Identify which cell holds the provided text, then report its (x, y) central coordinate. 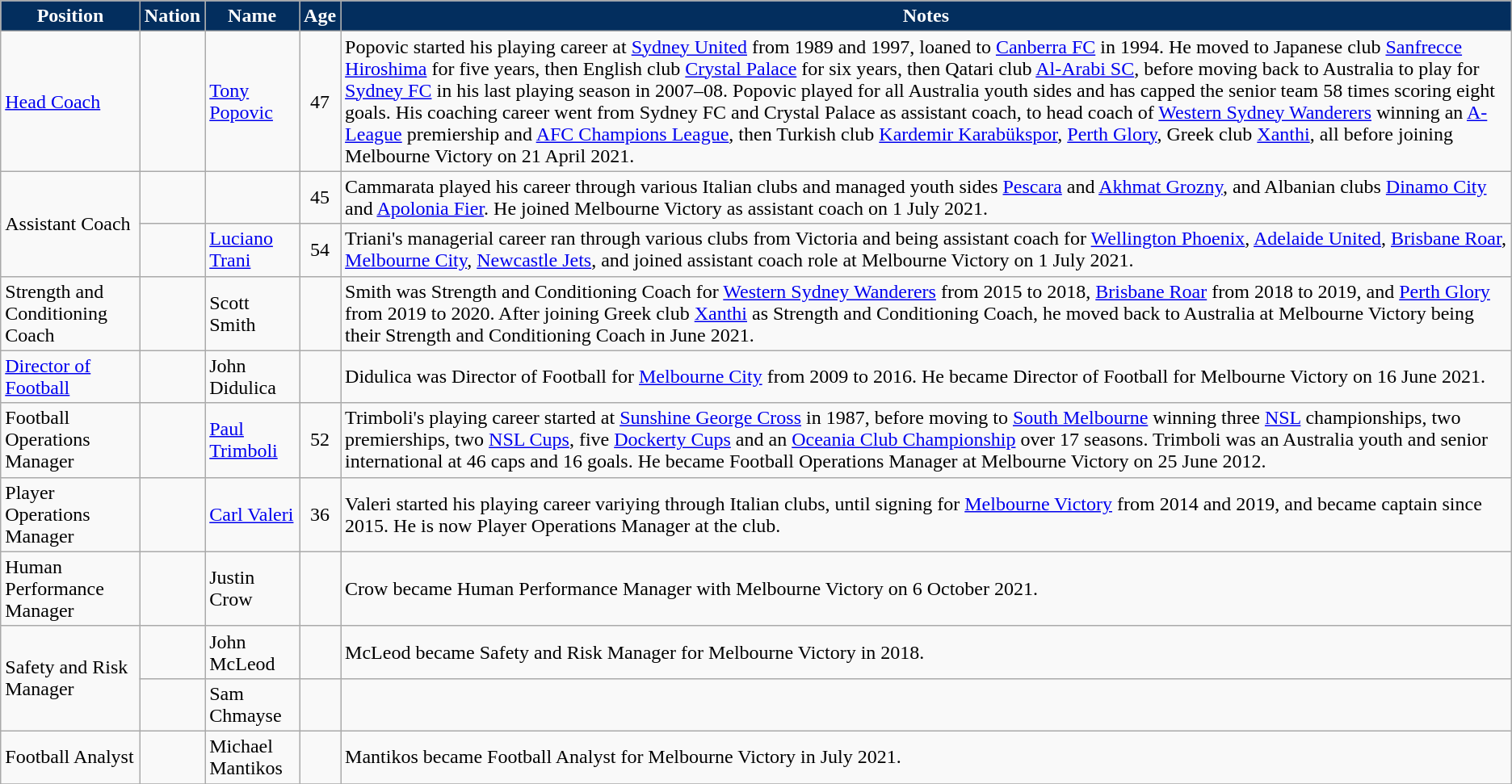
Safety and Risk Manager (71, 678)
Crow became Human Performance Manager with Melbourne Victory on 6 October 2021. (926, 589)
Michael Mantikos (252, 757)
John Didulica (252, 376)
Paul Trimboli (252, 440)
Football Operations Manager (71, 440)
Mantikos became Football Analyst for Melbourne Victory in July 2021. (926, 757)
Strength and Conditioning Coach (71, 313)
Director of Football (71, 376)
John McLeod (252, 652)
47 (320, 102)
Carl Valeri (252, 514)
Scott Smith (252, 313)
Notes (926, 16)
Justin Crow (252, 589)
45 (320, 197)
52 (320, 440)
Tony Popovic (252, 102)
Head Coach (71, 102)
Position (71, 16)
Age (320, 16)
Nation (172, 16)
Sam Chmayse (252, 704)
Human Performance Manager (71, 589)
Player Operations Manager (71, 514)
Didulica was Director of Football for Melbourne City from 2009 to 2016. He became Director of Football for Melbourne Victory on 16 June 2021. (926, 376)
Assistant Coach (71, 224)
Luciano Trani (252, 250)
McLeod became Safety and Risk Manager for Melbourne Victory in 2018. (926, 652)
Football Analyst (71, 757)
36 (320, 514)
54 (320, 250)
Name (252, 16)
